From the cell containing the given text, extract its center point as (x, y) coordinate. 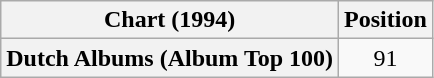
Position (386, 20)
Dutch Albums (Album Top 100) (170, 58)
91 (386, 58)
Chart (1994) (170, 20)
